Extract the (X, Y) coordinate from the center of the cell holding the provided text.  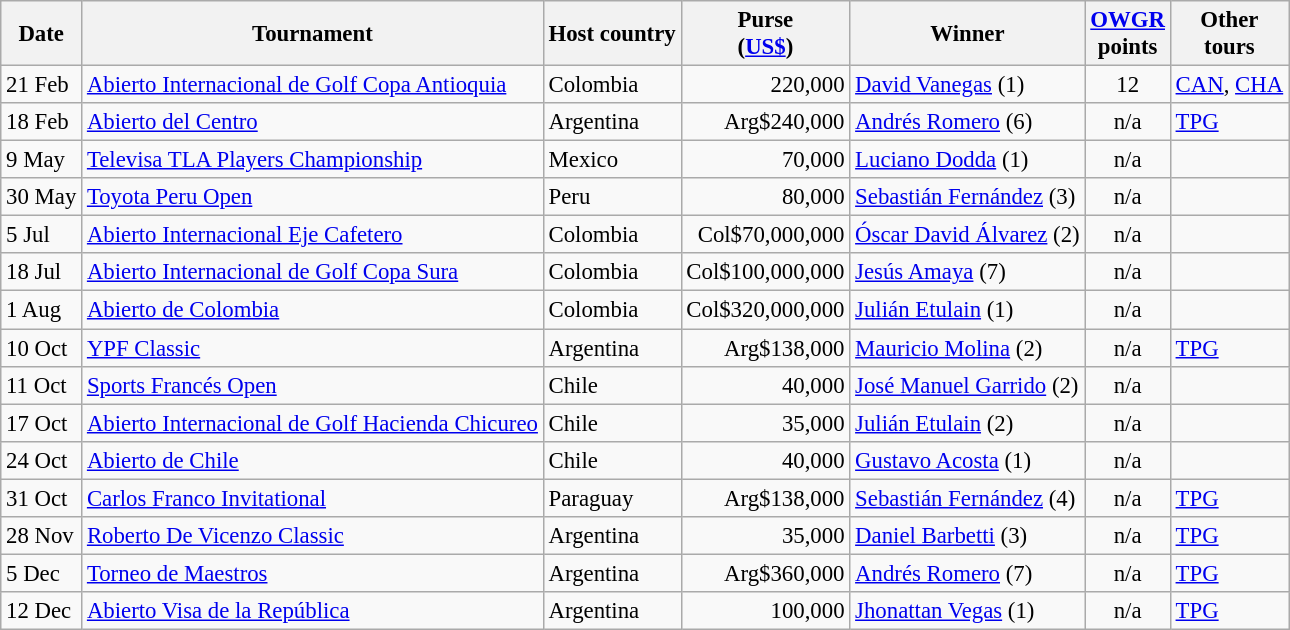
Torneo de Maestros (313, 573)
Andrés Romero (6) (968, 122)
José Manuel Garrido (2) (968, 385)
Peru (612, 197)
Carlos Franco Invitational (313, 498)
Andrés Romero (7) (968, 573)
18 Jul (42, 273)
Mauricio Molina (2) (968, 348)
1 Aug (42, 310)
Abierto Internacional de Golf Copa Sura (313, 273)
28 Nov (42, 536)
70,000 (766, 160)
18 Feb (42, 122)
Winner (968, 34)
11 Oct (42, 385)
Othertours (1229, 34)
80,000 (766, 197)
Televisa TLA Players Championship (313, 160)
24 Oct (42, 460)
Julián Etulain (1) (968, 310)
220,000 (766, 85)
Luciano Dodda (1) (968, 160)
Col$100,000,000 (766, 273)
100,000 (766, 611)
Abierto de Chile (313, 460)
Abierto Internacional Eje Cafetero (313, 235)
31 Oct (42, 498)
Abierto Internacional de Golf Hacienda Chicureo (313, 423)
Mexico (612, 160)
Sebastián Fernández (3) (968, 197)
17 Oct (42, 423)
Julián Etulain (2) (968, 423)
Jesús Amaya (7) (968, 273)
Daniel Barbetti (3) (968, 536)
Tournament (313, 34)
30 May (42, 197)
Sports Francés Open (313, 385)
Host country (612, 34)
Paraguay (612, 498)
9 May (42, 160)
Jhonattan Vegas (1) (968, 611)
Gustavo Acosta (1) (968, 460)
12 Dec (42, 611)
Abierto de Colombia (313, 310)
Abierto del Centro (313, 122)
Arg$240,000 (766, 122)
Date (42, 34)
Arg$360,000 (766, 573)
Toyota Peru Open (313, 197)
5 Jul (42, 235)
12 (1128, 85)
YPF Classic (313, 348)
Óscar David Álvarez (2) (968, 235)
Abierto Internacional de Golf Copa Antioquia (313, 85)
5 Dec (42, 573)
OWGRpoints (1128, 34)
Col$70,000,000 (766, 235)
Sebastián Fernández (4) (968, 498)
21 Feb (42, 85)
CAN, CHA (1229, 85)
Purse(US$) (766, 34)
David Vanegas (1) (968, 85)
10 Oct (42, 348)
Abierto Visa de la República (313, 611)
Roberto De Vicenzo Classic (313, 536)
Col$320,000,000 (766, 310)
